Return (x, y) of the center of cell containing provided text 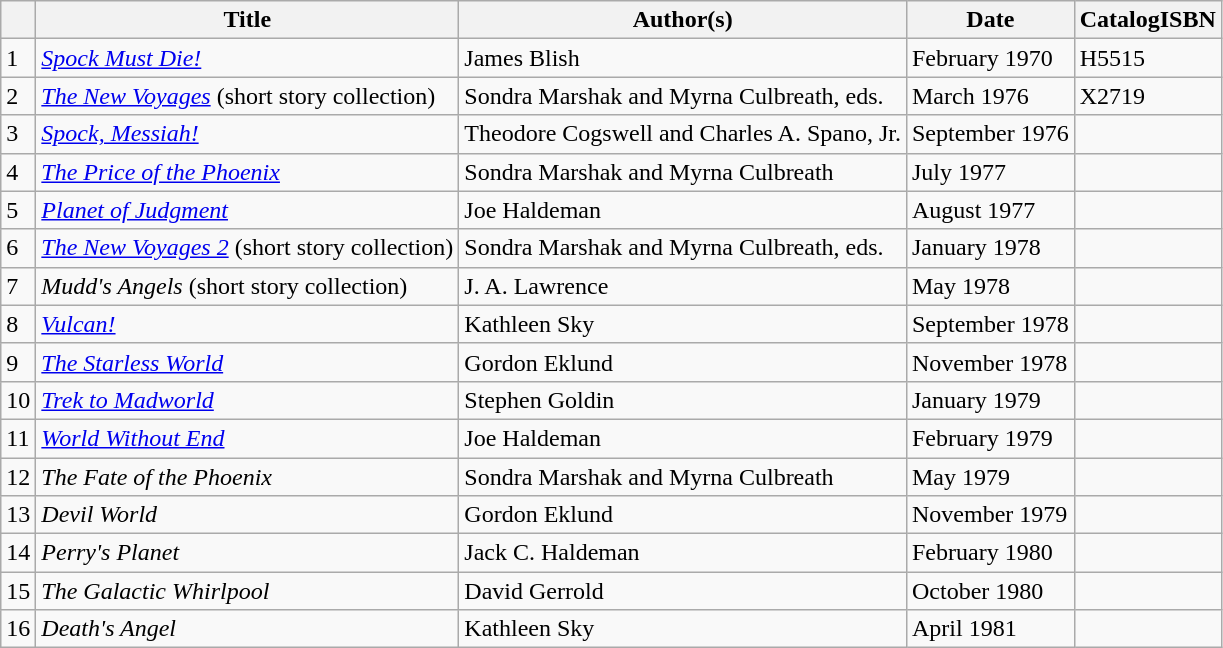
13 (18, 515)
16 (18, 629)
Jack C. Haldeman (683, 553)
1 (18, 58)
February 1980 (990, 553)
The Price of the Phoenix (248, 172)
X2719 (1148, 96)
Date (990, 20)
January 1978 (990, 248)
5 (18, 210)
J. A. Lawrence (683, 286)
10 (18, 400)
World Without End (248, 438)
The Starless World (248, 362)
May 1978 (990, 286)
September 1976 (990, 134)
The Galactic Whirlpool (248, 591)
The New Voyages (short story collection) (248, 96)
2 (18, 96)
David Gerrold (683, 591)
November 1979 (990, 515)
Stephen Goldin (683, 400)
11 (18, 438)
August 1977 (990, 210)
The Fate of the Phoenix (248, 477)
9 (18, 362)
January 1979 (990, 400)
November 1978 (990, 362)
Perry's Planet (248, 553)
3 (18, 134)
James Blish (683, 58)
Death's Angel (248, 629)
Trek to Madworld (248, 400)
Planet of Judgment (248, 210)
Devil World (248, 515)
CatalogISBN (1148, 20)
4 (18, 172)
July 1977 (990, 172)
14 (18, 553)
Spock, Messiah! (248, 134)
7 (18, 286)
February 1970 (990, 58)
March 1976 (990, 96)
Author(s) (683, 20)
Theodore Cogswell and Charles A. Spano, Jr. (683, 134)
May 1979 (990, 477)
September 1978 (990, 324)
The New Voyages 2 (short story collection) (248, 248)
Title (248, 20)
Vulcan! (248, 324)
6 (18, 248)
15 (18, 591)
Spock Must Die! (248, 58)
Mudd's Angels (short story collection) (248, 286)
October 1980 (990, 591)
12 (18, 477)
February 1979 (990, 438)
H5515 (1148, 58)
April 1981 (990, 629)
8 (18, 324)
